Pinpoint the cell where the given text exists, returning its [X, Y] midpoint coordinate. 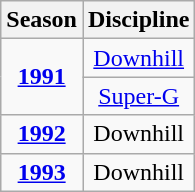
Discipline [138, 20]
Season [42, 20]
1993 [42, 172]
Super-G [138, 96]
1991 [42, 77]
1992 [42, 134]
